Capture the cell that displays the provided text and extract its (x, y) central coordinate. 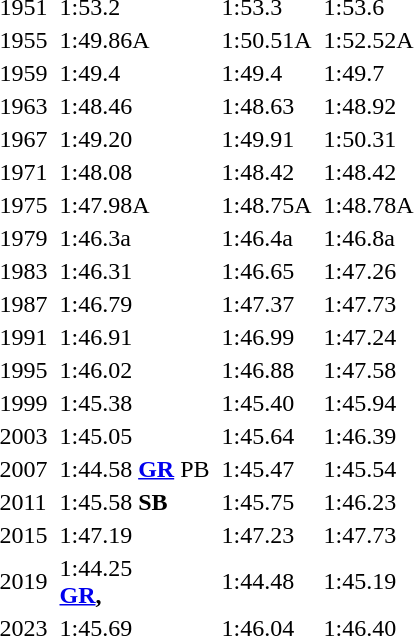
1:48.75A (266, 205)
1:45.47 (266, 469)
1:49.20 (134, 139)
1:44.25GR, (134, 582)
1:45.40 (266, 403)
1:46.65 (266, 271)
1:45.75 (266, 502)
1:47.37 (266, 304)
1:48.63 (266, 106)
1:46.02 (134, 370)
1:48.08 (134, 172)
1:46.3a (134, 238)
1:45.05 (134, 436)
1:46.88 (266, 370)
1:50.51A (266, 40)
1:46.91 (134, 337)
1:46.99 (266, 337)
1:47.98A (134, 205)
1:47.23 (266, 535)
1:46.79 (134, 304)
1:46.31 (134, 271)
1:48.46 (134, 106)
1:45.58 SB (134, 502)
1:44.48 (266, 582)
1:44.58 GR PB (134, 469)
1:46.4a (266, 238)
1:45.38 (134, 403)
1:47.19 (134, 535)
1:45.64 (266, 436)
1:49.91 (266, 139)
1:48.42 (266, 172)
1:49.86A (134, 40)
